Return [x, y] of the center of cell containing provided text 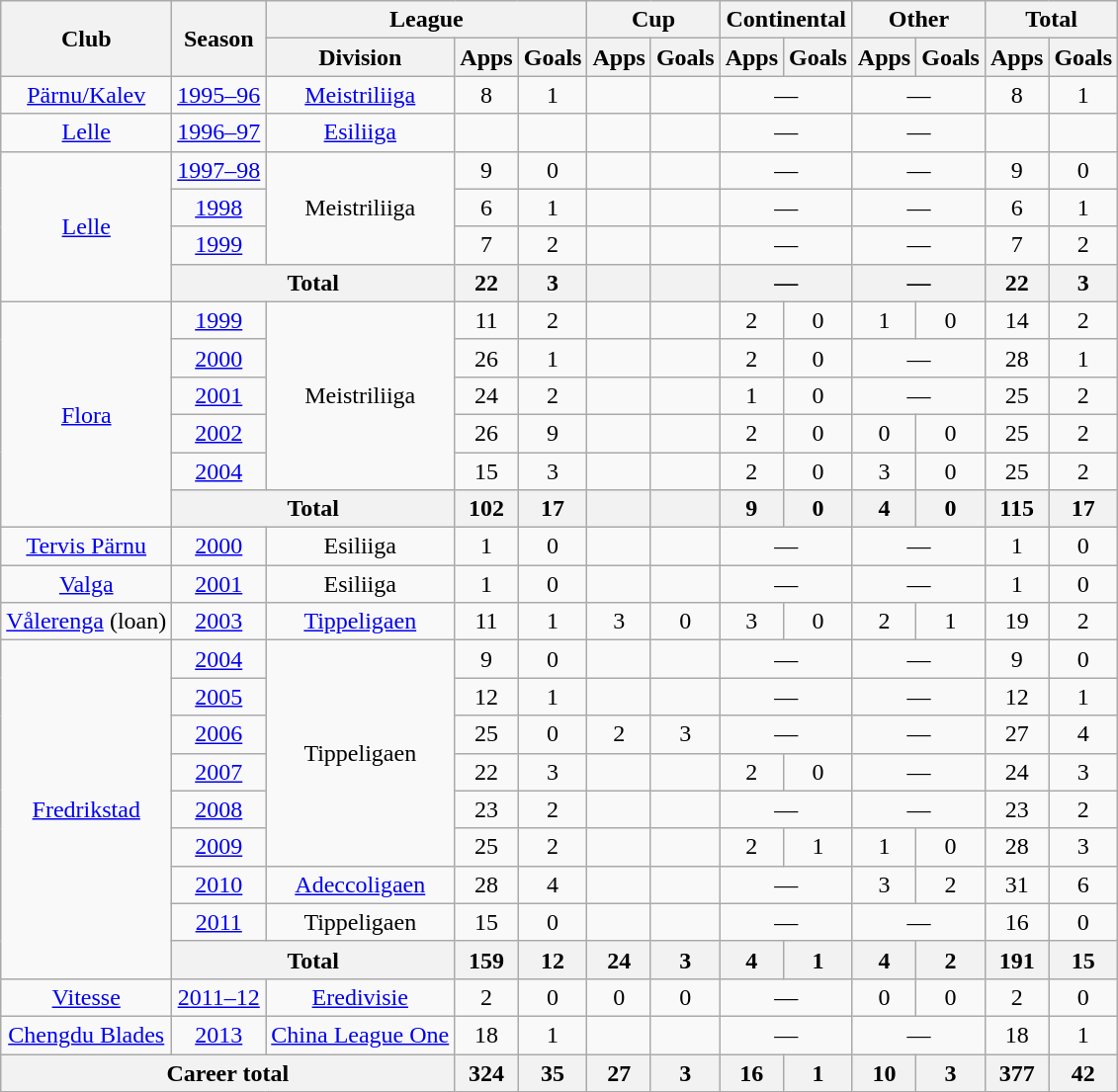
Club [87, 39]
324 [486, 1072]
China League One [360, 1035]
2011–12 [219, 997]
2002 [219, 433]
14 [1016, 320]
115 [1016, 509]
377 [1016, 1072]
1996–97 [219, 132]
Division [360, 57]
Other [918, 20]
35 [553, 1072]
1997–98 [219, 170]
2013 [219, 1035]
10 [884, 1072]
2008 [219, 809]
Vitesse [87, 997]
Fredrikstad [87, 810]
Eredivisie [360, 997]
2006 [219, 734]
Career total [227, 1072]
Adeccoligaen [360, 884]
League [427, 20]
2005 [219, 697]
Season [219, 39]
Vålerenga (loan) [87, 622]
2003 [219, 622]
2007 [219, 772]
191 [1016, 960]
1998 [219, 208]
Pärnu/Kalev [87, 95]
102 [486, 509]
159 [486, 960]
2009 [219, 847]
Flora [87, 414]
2011 [219, 922]
2010 [219, 884]
Tervis Pärnu [87, 546]
Continental [786, 20]
Valga [87, 584]
19 [1016, 622]
Chengdu Blades [87, 1035]
42 [1083, 1072]
Cup [653, 20]
1995–96 [219, 95]
31 [1016, 884]
